Return the (X, Y) coordinate for the center point of the cell that contains the specified text.  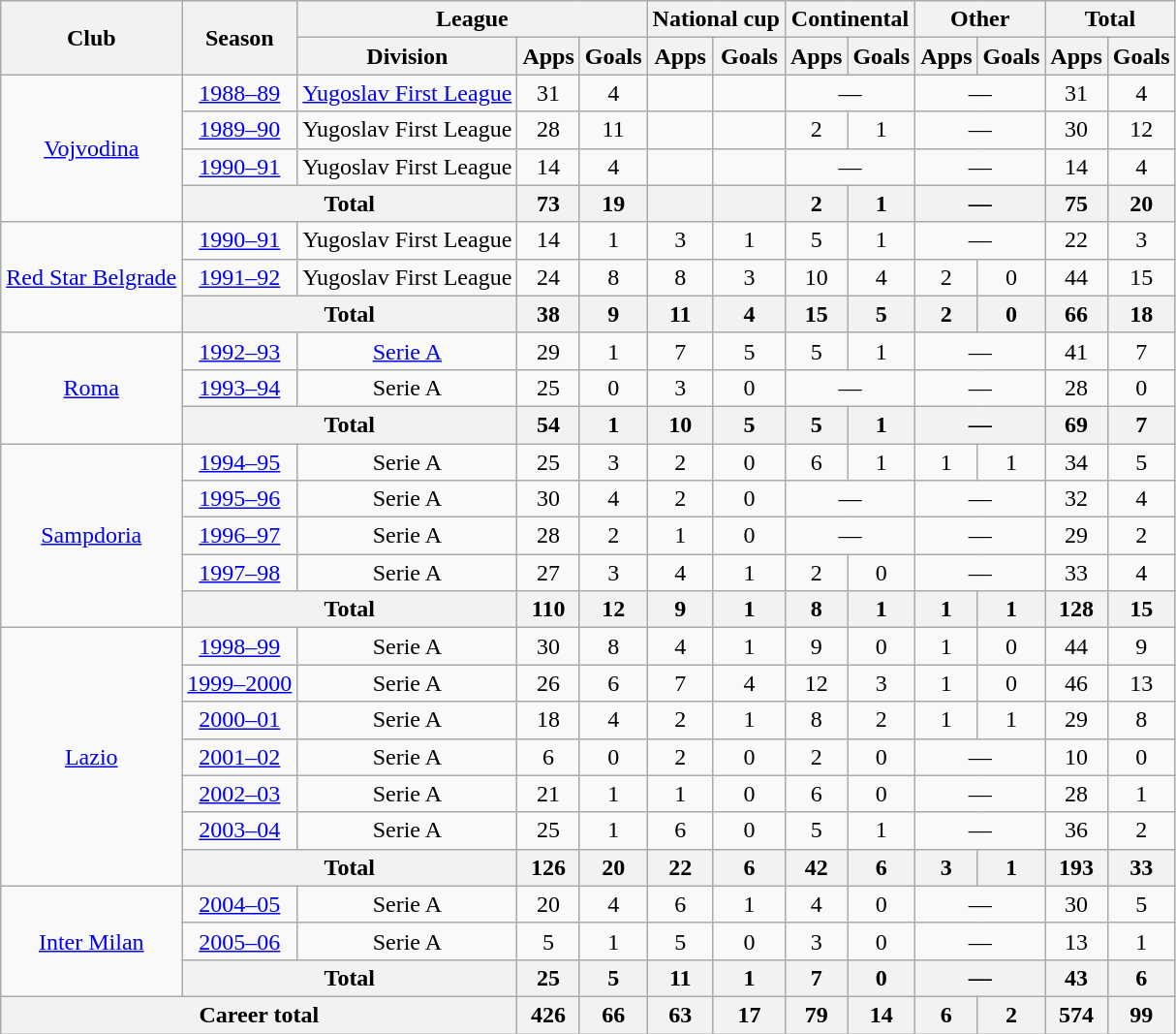
126 (548, 867)
54 (548, 424)
Inter Milan (91, 941)
27 (548, 573)
Career total (260, 1015)
1994–95 (240, 462)
2005–06 (240, 941)
43 (1076, 978)
574 (1076, 1015)
193 (1076, 867)
Vojvodina (91, 148)
75 (1076, 204)
Continental (850, 19)
League (473, 19)
2001–02 (240, 757)
46 (1076, 683)
73 (548, 204)
24 (548, 277)
Other (980, 19)
National cup (716, 19)
69 (1076, 424)
Red Star Belgrade (91, 277)
Roma (91, 388)
1993–94 (240, 388)
1989–90 (240, 130)
1998–99 (240, 646)
38 (548, 314)
Season (240, 38)
63 (680, 1015)
Division (407, 56)
110 (548, 610)
Lazio (91, 757)
Club (91, 38)
34 (1076, 462)
99 (1141, 1015)
42 (816, 867)
36 (1076, 830)
19 (613, 204)
21 (548, 794)
1988–89 (240, 93)
1991–92 (240, 277)
1992–93 (240, 351)
79 (816, 1015)
2002–03 (240, 794)
2000–01 (240, 720)
1995–96 (240, 499)
128 (1076, 610)
2003–04 (240, 830)
2004–05 (240, 904)
426 (548, 1015)
Sampdoria (91, 536)
1997–98 (240, 573)
26 (548, 683)
32 (1076, 499)
1996–97 (240, 536)
41 (1076, 351)
17 (749, 1015)
1999–2000 (240, 683)
